Return the [X, Y] coordinate for the center point of the cell that contains the specified text.  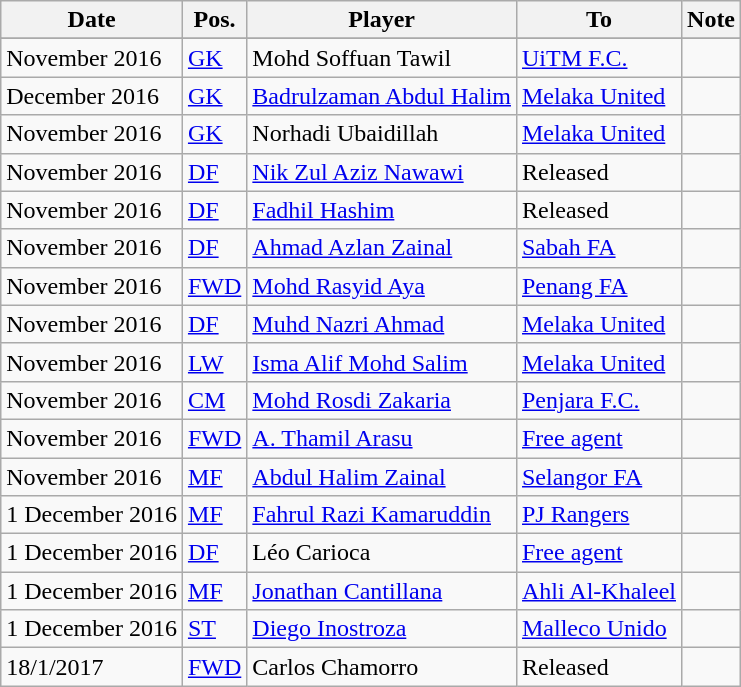
Selangor FA [598, 477]
Pos. [214, 20]
Norhadi Ubaidillah [382, 134]
LW [214, 362]
18/1/2017 [92, 667]
Player [382, 20]
Ahmad Azlan Zainal [382, 248]
Nik Zul Aziz Nawawi [382, 172]
Date [92, 20]
Mohd Rasyid Aya [382, 286]
CM [214, 400]
Note [712, 20]
Mohd Rosdi Zakaria [382, 400]
Fahrul Razi Kamaruddin [382, 515]
Sabah FA [598, 248]
Muhd Nazri Ahmad [382, 324]
A. Thamil Arasu [382, 438]
Ahli Al-Khaleel [598, 591]
Isma Alif Mohd Salim [382, 362]
Mohd Soffuan Tawil [382, 58]
UiTM F.C. [598, 58]
Fadhil Hashim [382, 210]
Penang FA [598, 286]
Jonathan Cantillana [382, 591]
To [598, 20]
December 2016 [92, 96]
PJ Rangers [598, 515]
Badrulzaman Abdul Halim [382, 96]
ST [214, 629]
Diego Inostroza [382, 629]
Penjara F.C. [598, 400]
Léo Carioca [382, 553]
Abdul Halim Zainal [382, 477]
Malleco Unido [598, 629]
Carlos Chamorro [382, 667]
